Pinpoint the cell where the given text exists, returning its (X, Y) midpoint coordinate. 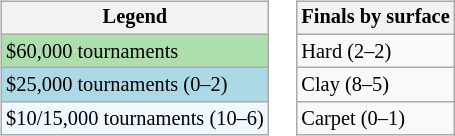
$25,000 tournaments (0–2) (134, 85)
$60,000 tournaments (134, 51)
Carpet (0–1) (375, 119)
Clay (8–5) (375, 85)
$10/15,000 tournaments (10–6) (134, 119)
Legend (134, 18)
Hard (2–2) (375, 51)
Finals by surface (375, 18)
